From the cell containing the given text, extract its center point as [x, y] coordinate. 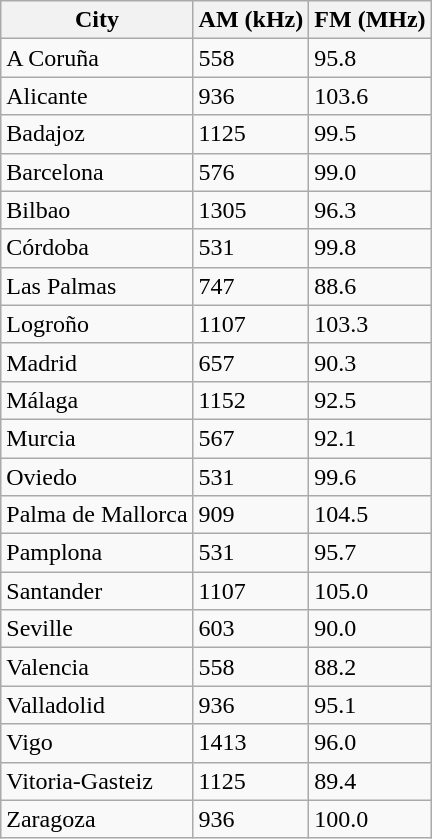
Córdoba [97, 248]
576 [251, 172]
603 [251, 629]
FM (MHz) [370, 20]
Logroño [97, 324]
Valladolid [97, 705]
99.8 [370, 248]
Pamplona [97, 553]
92.1 [370, 438]
1305 [251, 210]
Málaga [97, 400]
657 [251, 362]
88.2 [370, 667]
Santander [97, 591]
Vitoria-Gasteiz [97, 781]
AM (kHz) [251, 20]
99.5 [370, 134]
567 [251, 438]
100.0 [370, 819]
Murcia [97, 438]
Vigo [97, 743]
Alicante [97, 96]
Oviedo [97, 477]
A Coruña [97, 58]
99.6 [370, 477]
Zaragoza [97, 819]
City [97, 20]
747 [251, 286]
96.0 [370, 743]
88.6 [370, 286]
90.0 [370, 629]
Barcelona [97, 172]
Valencia [97, 667]
95.7 [370, 553]
95.1 [370, 705]
96.3 [370, 210]
Las Palmas [97, 286]
95.8 [370, 58]
Seville [97, 629]
Badajoz [97, 134]
105.0 [370, 591]
Palma de Mallorca [97, 515]
90.3 [370, 362]
Madrid [97, 362]
99.0 [370, 172]
103.3 [370, 324]
1152 [251, 400]
Bilbao [97, 210]
104.5 [370, 515]
1413 [251, 743]
103.6 [370, 96]
92.5 [370, 400]
909 [251, 515]
89.4 [370, 781]
